Extract the (x, y) coordinate from the center of the cell holding the provided text.  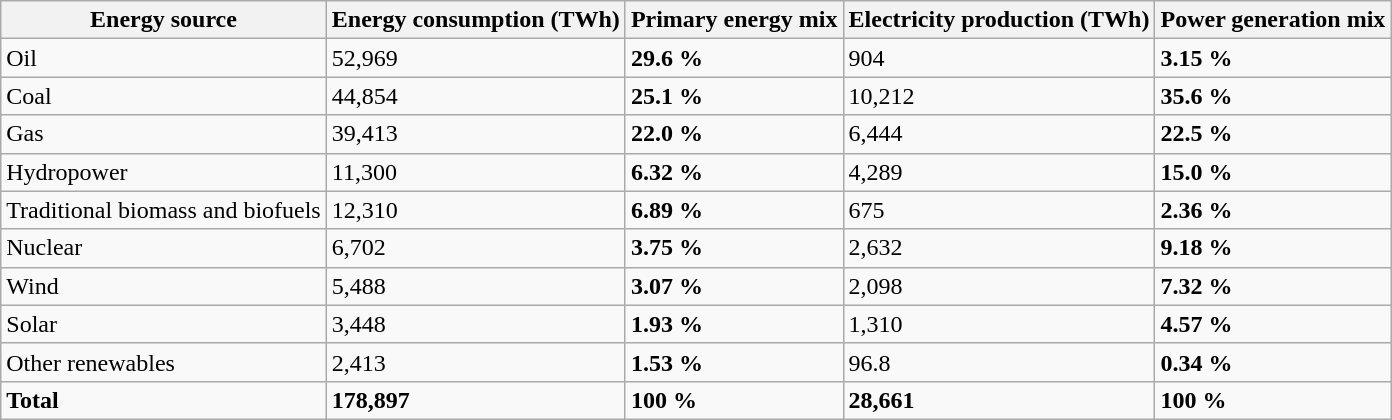
6,702 (476, 248)
Oil (164, 58)
675 (999, 210)
6,444 (999, 134)
2.36 % (1273, 210)
Electricity production (TWh) (999, 20)
1.53 % (734, 362)
178,897 (476, 400)
7.32 % (1273, 286)
5,488 (476, 286)
2,632 (999, 248)
96.8 (999, 362)
10,212 (999, 96)
35.6 % (1273, 96)
Wind (164, 286)
15.0 % (1273, 172)
Traditional biomass and biofuels (164, 210)
52,969 (476, 58)
11,300 (476, 172)
22.0 % (734, 134)
2,413 (476, 362)
Energy consumption (TWh) (476, 20)
1.93 % (734, 324)
39,413 (476, 134)
3.75 % (734, 248)
4,289 (999, 172)
Nuclear (164, 248)
22.5 % (1273, 134)
Energy source (164, 20)
Primary energy mix (734, 20)
Solar (164, 324)
9.18 % (1273, 248)
0.34 % (1273, 362)
6.89 % (734, 210)
Power generation mix (1273, 20)
2,098 (999, 286)
6.32 % (734, 172)
1,310 (999, 324)
12,310 (476, 210)
44,854 (476, 96)
3.15 % (1273, 58)
904 (999, 58)
Gas (164, 134)
Other renewables (164, 362)
Coal (164, 96)
25.1 % (734, 96)
Total (164, 400)
3,448 (476, 324)
3.07 % (734, 286)
4.57 % (1273, 324)
Hydropower (164, 172)
29.6 % (734, 58)
28,661 (999, 400)
